For the text-containing cell, return its midpoint in (x, y) coordinate format. 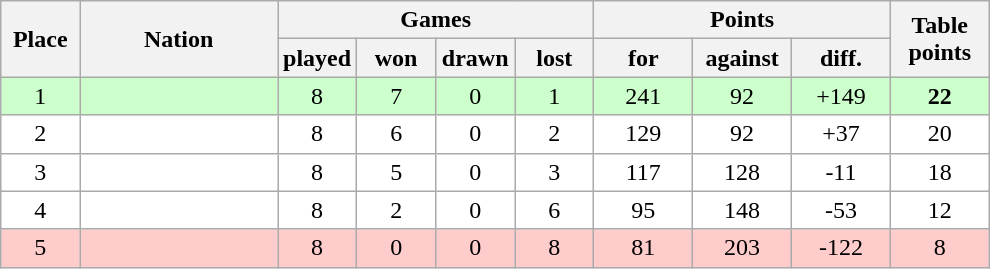
20 (940, 134)
for (644, 58)
Points (742, 20)
12 (940, 210)
won (396, 58)
128 (742, 172)
against (742, 58)
203 (742, 248)
lost (554, 58)
18 (940, 172)
7 (396, 96)
117 (644, 172)
played (318, 58)
148 (742, 210)
4 (40, 210)
Nation (179, 39)
-53 (842, 210)
drawn (476, 58)
95 (644, 210)
129 (644, 134)
Place (40, 39)
22 (940, 96)
-11 (842, 172)
+37 (842, 134)
Tablepoints (940, 39)
-122 (842, 248)
81 (644, 248)
Games (436, 20)
241 (644, 96)
+149 (842, 96)
diff. (842, 58)
